Search for the cell housing the specified text and yield its [X, Y] center coordinate. 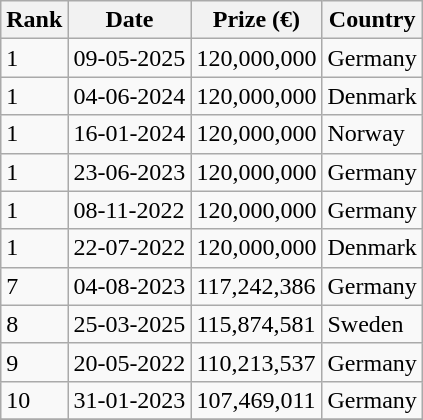
Date [130, 20]
Sweden [372, 324]
10 [34, 400]
08-11-2022 [130, 210]
9 [34, 362]
16-01-2024 [130, 134]
04-08-2023 [130, 286]
04-06-2024 [130, 96]
8 [34, 324]
110,213,537 [256, 362]
23-06-2023 [130, 172]
107,469,011 [256, 400]
7 [34, 286]
22-07-2022 [130, 248]
25-03-2025 [130, 324]
115,874,581 [256, 324]
117,242,386 [256, 286]
09-05-2025 [130, 58]
31-01-2023 [130, 400]
Norway [372, 134]
20-05-2022 [130, 362]
Prize (€) [256, 20]
Rank [34, 20]
Country [372, 20]
